Scan for the cell matching the given text and deliver its [X, Y] coordinate at center. 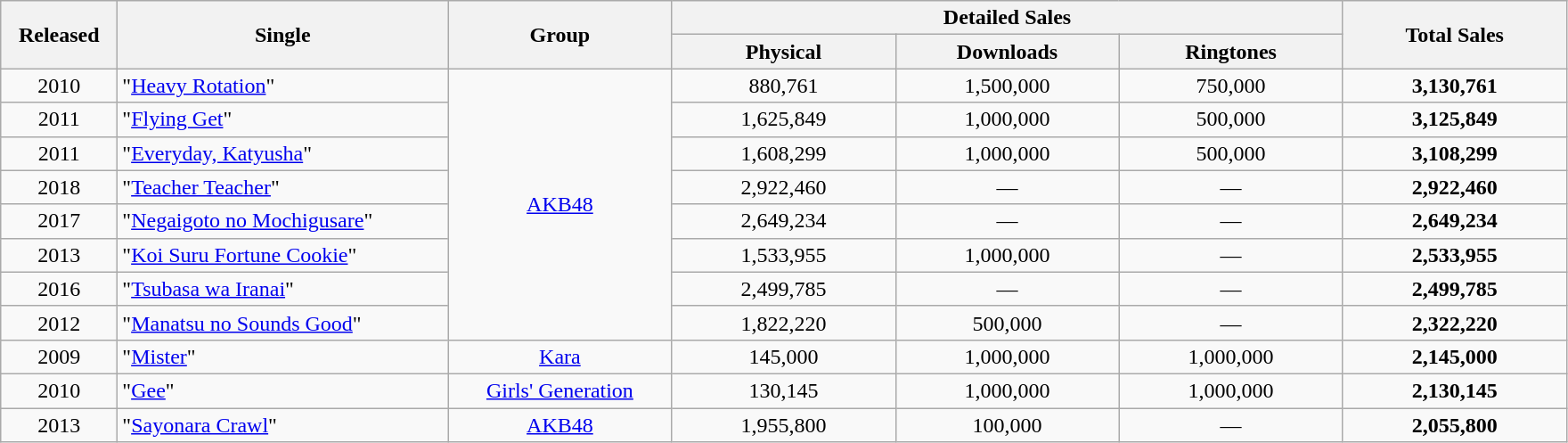
Total Sales [1454, 35]
"Manatsu no Sounds Good" [283, 323]
750,000 [1231, 86]
"Koi Suru Fortune Cookie" [283, 255]
"Heavy Rotation" [283, 86]
Released [59, 35]
Single [283, 35]
130,145 [784, 390]
100,000 [1007, 425]
1,500,000 [1007, 86]
2,130,145 [1454, 390]
2012 [59, 323]
2017 [59, 221]
Detailed Sales [1007, 18]
Ringtones [1231, 52]
2,145,000 [1454, 357]
Girls' Generation [559, 390]
"Gee" [283, 390]
"Teacher Teacher" [283, 187]
3,108,299 [1454, 153]
1,608,299 [784, 153]
"Tsubasa wa Iranai" [283, 289]
3,130,761 [1454, 86]
1,533,955 [784, 255]
Group [559, 35]
3,125,849 [1454, 119]
2,055,800 [1454, 425]
880,761 [784, 86]
"Negaigoto no Mochigusare" [283, 221]
"Sayonara Crawl" [283, 425]
2016 [59, 289]
2018 [59, 187]
1,822,220 [784, 323]
145,000 [784, 357]
Physical [784, 52]
"Everyday, Katyusha" [283, 153]
Kara [559, 357]
2009 [59, 357]
2,533,955 [1454, 255]
"Mister" [283, 357]
"Flying Get" [283, 119]
1,955,800 [784, 425]
Downloads [1007, 52]
2,322,220 [1454, 323]
1,625,849 [784, 119]
